Identify which cell holds the provided text, then report its [x, y] central coordinate. 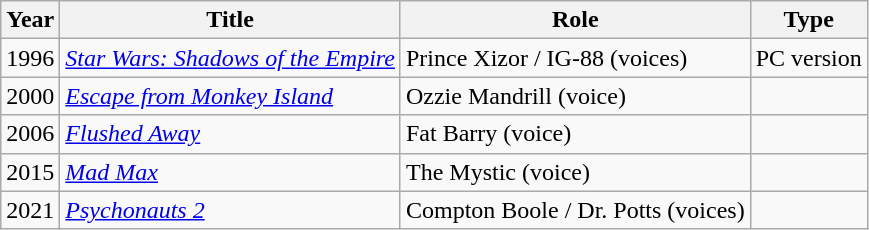
1996 [30, 58]
2000 [30, 96]
Flushed Away [230, 134]
Ozzie Mandrill (voice) [575, 96]
Compton Boole / Dr. Potts (voices) [575, 210]
2015 [30, 172]
PC version [808, 58]
Psychonauts 2 [230, 210]
Type [808, 20]
Year [30, 20]
Star Wars: Shadows of the Empire [230, 58]
Title [230, 20]
Role [575, 20]
Prince Xizor / IG-88 (voices) [575, 58]
2006 [30, 134]
Mad Max [230, 172]
The Mystic (voice) [575, 172]
Escape from Monkey Island [230, 96]
Fat Barry (voice) [575, 134]
2021 [30, 210]
